For the text-containing cell, return its midpoint in (X, Y) coordinate format. 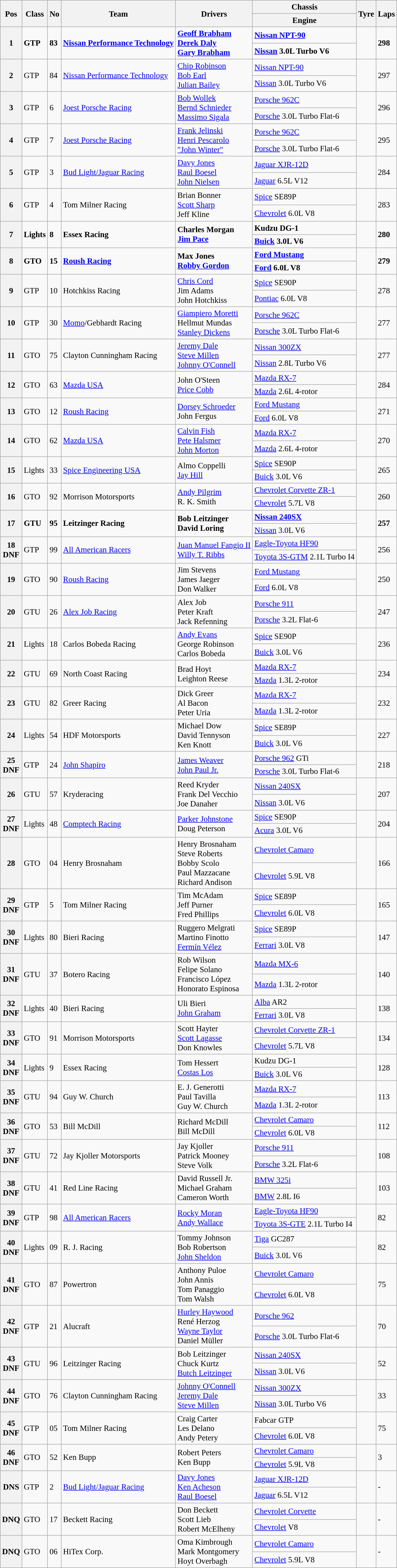
72 (54, 1156)
Comptech Racing (118, 824)
16 (11, 497)
Geoff Brabham Derek Daly Gary Brabham (214, 43)
297 (386, 76)
98 (54, 1218)
North Coast Racing (118, 674)
140 (386, 974)
250 (386, 580)
48 (54, 824)
35DNF (11, 1097)
283 (386, 205)
Andy Pilgrim R. K. Smith (214, 497)
45DNF (11, 1428)
108 (386, 1156)
70 (386, 1326)
236 (386, 644)
DNS (11, 1487)
BMW 325i (305, 1180)
Red Line Racing (118, 1188)
04 (54, 863)
Greer Racing (118, 703)
92 (54, 497)
06 (54, 1552)
34DNF (11, 1067)
Calvin Fish Pete Halsmer John Morton (214, 441)
23 (11, 703)
Ruggero Melgrati Martino Finotto Fermín Vélez (214, 937)
40DNF (11, 1247)
Tom Hessert Costas Los (214, 1067)
Frank Jelinski Henri Pescarolo "John Winter" (214, 140)
09 (54, 1247)
103 (386, 1188)
Pos (11, 13)
David Russell Jr. Michael Graham Cameron Worth (214, 1188)
Nissan 2.8L Turbo V6 (305, 363)
Beckett Racing (118, 1520)
138 (386, 1009)
295 (386, 140)
1 (11, 43)
247 (386, 612)
18 (54, 644)
Class (35, 13)
278 (386, 290)
232 (386, 703)
Porsche 962 GTi (305, 758)
05 (54, 1428)
John O'Steen Price Cobb (214, 384)
39DNF (11, 1218)
25DNF (11, 765)
Tim McAdam Jeff Purner Fred Phillips (214, 905)
BMW 2.8L I6 (305, 1196)
Henry Brosnaham (118, 863)
HDF Motorsports (118, 735)
80 (54, 937)
166 (386, 863)
Drivers (214, 13)
Alex Job Racing (118, 612)
Henry Brosnaham Steve Roberts Bobby Scolo Paul Mazzacane Richard Andison (214, 863)
Guy W. Church (118, 1097)
33DNF (11, 1038)
Bob Leitzinger David Loring (214, 523)
165 (386, 905)
83 (54, 43)
Tommy Johnson Bob Robertson John Sheldon (214, 1247)
Dorsey Schroeder John Fergus (214, 411)
134 (386, 1038)
63 (54, 384)
Mazda MX-6 (305, 963)
R. J. Racing (118, 1247)
40 (54, 1009)
Powertron (118, 1284)
257 (386, 523)
27DNF (11, 824)
91 (54, 1038)
Laps (386, 13)
13 (11, 411)
41DNF (11, 1284)
94 (54, 1097)
Toyota 3S-GTE 2.1L Turbo I4 (305, 1225)
19 (11, 580)
87 (54, 1284)
Tiga GC287 (305, 1239)
Pontiac 6.0L V8 (305, 299)
Max Jones Robby Gordon (214, 261)
256 (386, 550)
Robert Peters Ken Bupp (214, 1457)
Davy Jones Raul Boesel John Nielsen (214, 172)
Kryderacing (118, 794)
280 (386, 235)
Bob Wollek Bernd Schnieder Massimo Sigala (214, 108)
36DNF (11, 1127)
271 (386, 411)
Chip Robinson Bob Earl Julian Bailey (214, 76)
22 (11, 674)
99 (54, 550)
28 (11, 863)
Team (118, 13)
95 (54, 523)
Spice Engineering USA (118, 470)
30 (54, 323)
Parker Johnstone Doug Peterson (214, 824)
Jim Stevens James Jaeger Don Walker (214, 580)
30DNF (11, 937)
Porsche 962 (305, 1315)
Jay Kjoller Patrick Mooney Steve Volk (214, 1156)
84 (54, 76)
Brad Hoyt Leighton Reese (214, 674)
Alba AR2 (305, 1002)
31DNF (11, 974)
Dick Greer Al Bacon Peter Uria (214, 703)
James Weaver John Paul Jr. (214, 765)
96 (54, 1363)
37DNF (11, 1156)
Chassis (305, 7)
Fabcar GTP (305, 1420)
Tyre (366, 13)
54 (54, 735)
Johnny O'Connell Jeremy Dale Steve Millen (214, 1396)
20 (11, 612)
147 (386, 937)
46DNF (11, 1457)
38DNF (11, 1188)
Michael Dow David Tennyson Ken Knott (214, 735)
37 (54, 974)
Craig Carter Les Delano Andy Petery (214, 1428)
57 (54, 794)
11 (11, 355)
Andy Evans George Robinson Carlos Bobeda (214, 644)
Ken Bupp (118, 1457)
Toyota 3S-GTM 2.1L Turbo I4 (305, 557)
Richard McDill Bill McDill (214, 1127)
Momo/Gebhardt Racing (118, 323)
90 (54, 580)
Davy Jones Ken Acheson Raul Boesel (214, 1487)
204 (386, 824)
No (54, 13)
279 (386, 261)
298 (386, 43)
44DNF (11, 1396)
Acura 3.0L V6 (305, 830)
14 (11, 441)
Don Beckett Scott Lieb Robert McElheny (214, 1520)
Engine (305, 20)
113 (386, 1097)
Reed Kryder Frank Del Vecchio Joe Danaher (214, 794)
John Shapiro (118, 765)
Bill McDill (118, 1127)
227 (386, 735)
32DNF (11, 1009)
29DNF (11, 905)
Juan Manuel Fangio II Willy T. Ribbs (214, 550)
43DNF (11, 1363)
Chevrolet V8 (305, 1527)
76 (54, 1396)
112 (386, 1127)
234 (386, 674)
62 (54, 441)
Charles Morgan Jim Pace (214, 235)
Hotchkiss Racing (118, 290)
HiTex Corp. (118, 1552)
Chris Cord Jim Adams John Hotchkiss (214, 290)
Oma Kimbrough Mark Montgomery Hoyt Overbagh (214, 1552)
Bob Leitzinger Chuck Kurtz Butch Leitzinger (214, 1363)
260 (386, 497)
Brian Bonner Scott Sharp Jeff Kline (214, 205)
218 (386, 765)
Jeremy Dale Steve Millen Johnny O'Connell (214, 355)
Alucraft (118, 1326)
Rocky Moran Andy Wallace (214, 1218)
207 (386, 794)
Almo Coppelli Jay Hill (214, 470)
Botero Racing (118, 974)
E. J. Generotti Paul Tavilla Guy W. Church (214, 1097)
Hurley Haywood René Herzog Wayne Taylor Daniel Müller (214, 1326)
Jay Kjoller Motorsports (118, 1156)
Alex Job Peter Kraft Jack Refenning (214, 612)
Scott Hayter Scott Lagasse Don Knowles (214, 1038)
265 (386, 470)
Giampiero Moretti Hellmut Mundas Stanley Dickens (214, 323)
Rob Wilson Felipe Solano Francisco López Honorato Espinosa (214, 974)
Carlos Bobeda Racing (118, 644)
42DNF (11, 1326)
41 (54, 1188)
18DNF (11, 550)
Anthony Puloe John Annis Tom Panaggio Tom Walsh (214, 1284)
69 (54, 674)
Chevrolet Corvette (305, 1511)
53 (54, 1127)
296 (386, 108)
Uli Bieri John Graham (214, 1009)
128 (386, 1067)
270 (386, 441)
